Output the [X, Y] coordinate of the center of the cell containing the given text.  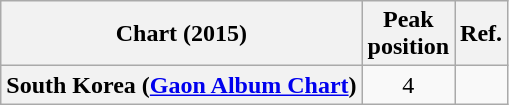
Chart (2015) [182, 34]
4 [408, 85]
Ref. [482, 34]
Peakposition [408, 34]
South Korea (Gaon Album Chart) [182, 85]
